Determine the [X, Y] coordinate at the center of the cell enclosing the given text.  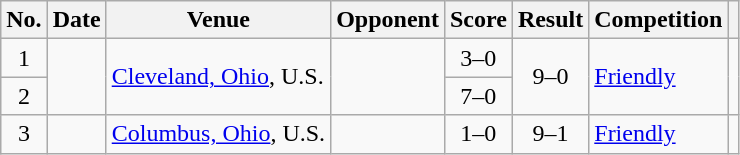
9–0 [550, 77]
Result [550, 20]
3–0 [478, 58]
2 [24, 96]
1–0 [478, 134]
Columbus, Ohio, U.S. [218, 134]
Competition [658, 20]
No. [24, 20]
Date [76, 20]
3 [24, 134]
9–1 [550, 134]
Score [478, 20]
Venue [218, 20]
Opponent [388, 20]
Cleveland, Ohio, U.S. [218, 77]
1 [24, 58]
7–0 [478, 96]
